Extract the [x, y] coordinate from the center of the cell holding the provided text.  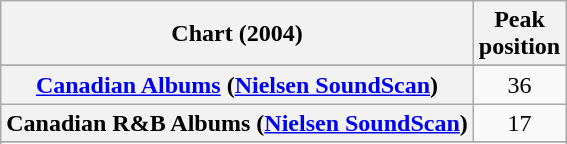
Canadian Albums (Nielsen SoundScan) [238, 85]
36 [519, 85]
17 [519, 123]
Chart (2004) [238, 34]
Canadian R&B Albums (Nielsen SoundScan) [238, 123]
Peakposition [519, 34]
